Detect which cell encompasses the target text, then output its (x, y) center coordinate. 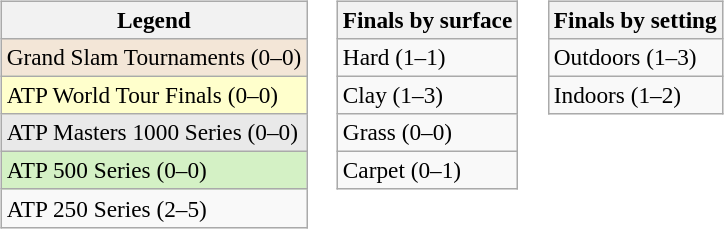
Grand Slam Tournaments (0–0) (154, 57)
Clay (1–3) (427, 95)
ATP World Tour Finals (0–0) (154, 95)
Finals by setting (635, 20)
ATP 250 Series (2–5) (154, 208)
Indoors (1–2) (635, 95)
Carpet (0–1) (427, 171)
ATP 500 Series (0–0) (154, 171)
Hard (1–1) (427, 57)
ATP Masters 1000 Series (0–0) (154, 133)
Outdoors (1–3) (635, 57)
Grass (0–0) (427, 133)
Legend (154, 20)
Finals by surface (427, 20)
